Return [X, Y] of the center of cell containing provided text 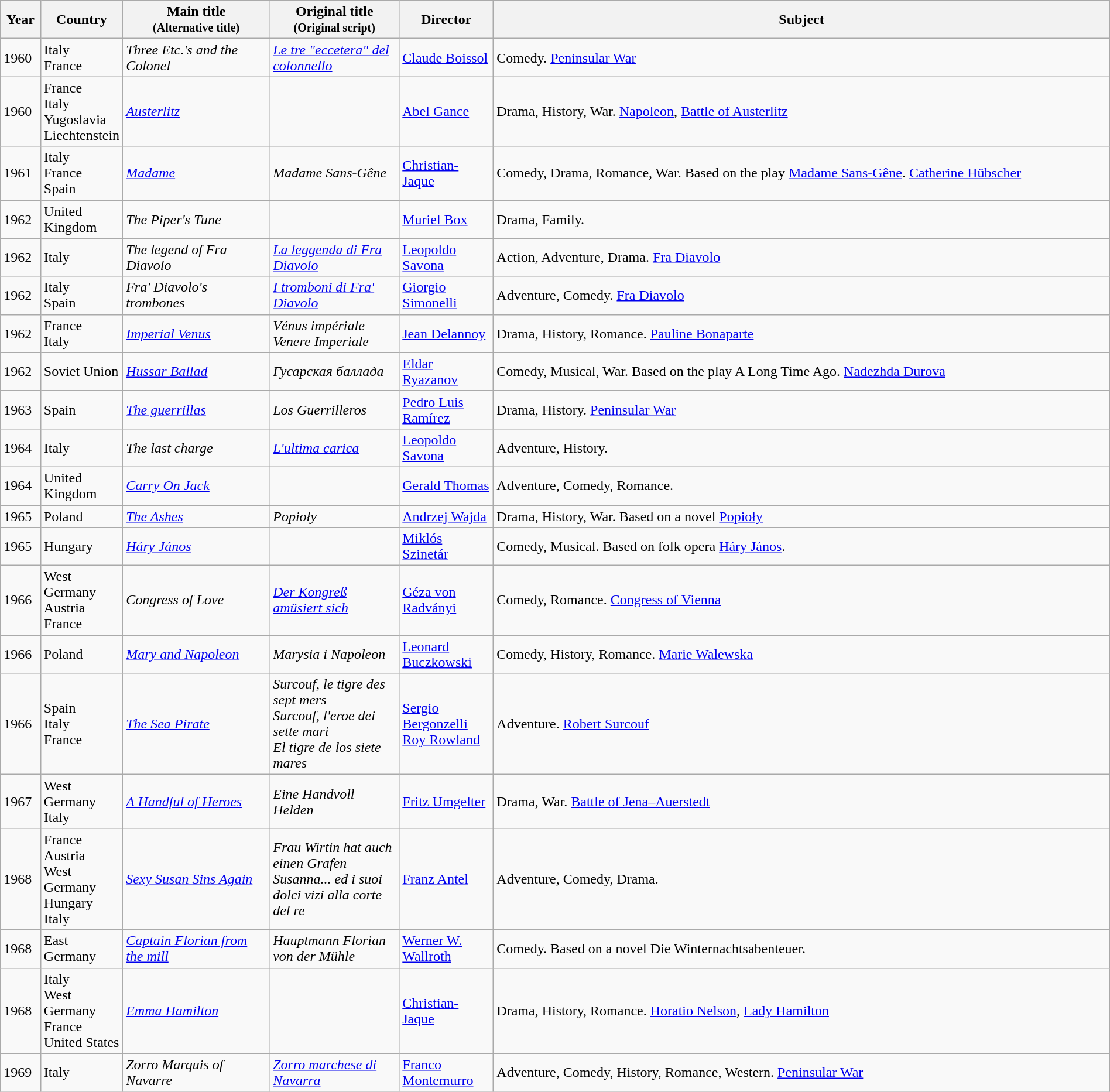
Drama, Family. [801, 219]
Imperial Venus [197, 334]
Adventure. Robert Surcouf [801, 724]
Eine Handvoll Helden [335, 802]
Mary and Napoleon [197, 655]
Los Guerrilleros [335, 410]
Hussar Ballad [197, 371]
Frau Wirtin hat auch einen GrafenSusanna... ed i suoi dolci vizi alla corte del re [335, 879]
Comedy, Musical, War. Based on the play A Long Time Ago. Nadezhda Durova [801, 371]
Congress of Love [197, 601]
Drama, History. Peninsular War [801, 410]
Háry János [197, 547]
FranceItaly [81, 334]
Giorgio Simonelli [446, 295]
Adventure, Comedy, Romance. [801, 486]
West GermanyItaly [81, 802]
Comedy, Drama, Romance, War. Based on the play Madame Sans-Gêne. Catherine Hübscher [801, 173]
Franz Antel [446, 879]
Eldar Ryazanov [446, 371]
Surcouf, le tigre des sept mersSurcouf, l'eroe dei sette mariEl tigre de los siete mares [335, 724]
The Piper's Tune [197, 219]
Carry On Jack [197, 486]
FranceAustriaWest GermanyHungaryItaly [81, 879]
Pedro Luis Ramírez [446, 410]
Drama, History, War. Napoleon, Battle of Austerlitz [801, 111]
Géza von Radványi [446, 601]
Drama, History, Romance. Horatio Nelson, Lady Hamilton [801, 1011]
Comedy, Romance. Congress of Vienna [801, 601]
The Ashes [197, 516]
Captain Florian from the mill [197, 949]
Main title(Alternative title) [197, 20]
Fritz Umgelter [446, 802]
Vénus impérialeVenere Imperiale [335, 334]
Comedy, History, Romance. Marie Walewska [801, 655]
Gerald Thomas [446, 486]
Sexy Susan Sins Again [197, 879]
Leonard Buczkowski [446, 655]
1963 [21, 410]
Le tre "eccetera" del colonnello [335, 57]
The last charge [197, 447]
Гусарская баллада [335, 371]
Fra' Diavolo's trombones [197, 295]
Madame Sans-Gêne [335, 173]
1969 [21, 1073]
Subject [801, 20]
Comedy. Peninsular War [801, 57]
Zorro Marquis of Navarre [197, 1073]
Werner W. Wallroth [446, 949]
Comedy, Musical. Based on folk opera Háry János. [801, 547]
1961 [21, 173]
Year [21, 20]
Soviet Union [81, 371]
Andrzej Wajda [446, 516]
Muriel Box [446, 219]
La leggenda di Fra Diavolo [335, 258]
Franco Montemurro [446, 1073]
Zorro marchese di Navarra [335, 1073]
A Handful of Heroes [197, 802]
I tromboni di Fra' Diavolo [335, 295]
Der Kongreß amüsiert sich [335, 601]
The Sea Pirate [197, 724]
West GermanyAustriaFrance [81, 601]
Madame [197, 173]
Emma Hamilton [197, 1011]
Spain [81, 410]
Jean Delannoy [446, 334]
ItalySpain [81, 295]
Hungary [81, 547]
Sergio Bergonzelli Roy Rowland [446, 724]
1967 [21, 802]
L'ultima carica [335, 447]
Marysia i Napoleon [335, 655]
Abel Gance [446, 111]
Drama, History, Romance. Pauline Bonaparte [801, 334]
ItalyWest GermanyFranceUnited States [81, 1011]
The guerrillas [197, 410]
Popioły [335, 516]
Action, Adventure, Drama. Fra Diavolo [801, 258]
Adventure, Comedy. Fra Diavolo [801, 295]
Hauptmann Florian von der Mühle [335, 949]
Claude Boissol [446, 57]
Comedy. Based on a novel Die Winternachtsabenteuer. [801, 949]
FranceItalyYugoslaviaLiechtenstein [81, 111]
East Germany [81, 949]
Adventure, Comedy, History, Romance, Western. Peninsular War [801, 1073]
Adventure, History. [801, 447]
Austerlitz [197, 111]
SpainItalyFrance [81, 724]
Drama, War. Battle of Jena–Auerstedt [801, 802]
Original title(Original script) [335, 20]
The legend of Fra Diavolo [197, 258]
ItalyFranceSpain [81, 173]
ItalyFrance [81, 57]
Adventure, Comedy, Drama. [801, 879]
Miklós Szinetár [446, 547]
Three Etc.'s and the Colonel [197, 57]
Drama, History, War. Based on a novel Popioły [801, 516]
Country [81, 20]
Director [446, 20]
